Find where the given text appears and provide that cell's center as [x, y] coordinate. 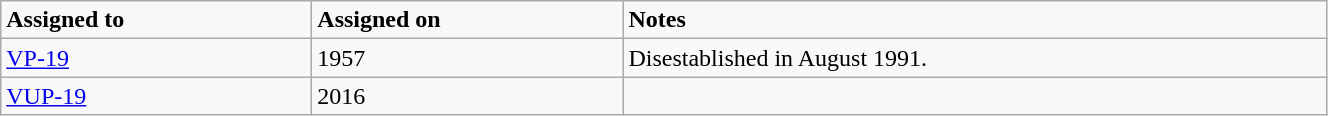
Notes [975, 20]
1957 [468, 58]
Assigned to [156, 20]
VP-19 [156, 58]
2016 [468, 96]
VUP-19 [156, 96]
Disestablished in August 1991. [975, 58]
Assigned on [468, 20]
